Extract the (X, Y) coordinate from the center of the cell holding the provided text.  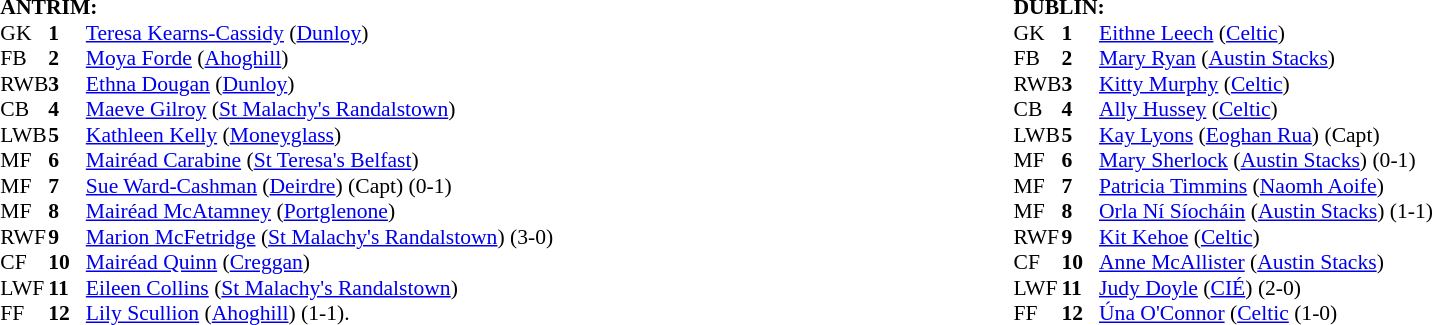
Mairéad McAtamney (Portglenone) (320, 211)
Mairéad Quinn (Creggan) (320, 263)
Moya Forde (Ahoghill) (320, 59)
Marion McFetridge (St Malachy's Randalstown) (3-0) (320, 237)
Mairéad Carabine (St Teresa's Belfast) (320, 161)
Eileen Collins (St Malachy's Randalstown) (320, 288)
Teresa Kearns-Cassidy (Dunloy) (320, 33)
Ethna Dougan (Dunloy) (320, 84)
Sue Ward-Cashman (Deirdre) (Capt) (0-1) (320, 186)
Maeve Gilroy (St Malachy's Randalstown) (320, 109)
Kathleen Kelly (Moneyglass) (320, 135)
